Extract the (x, y) coordinate from the center of the cell holding the provided text.  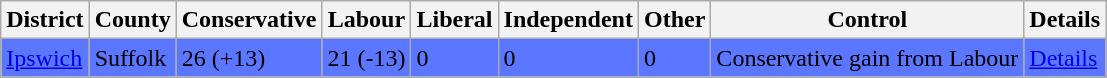
Liberal (454, 20)
District (45, 20)
Ipswich (45, 58)
21 (-13) (366, 58)
County (132, 20)
Conservative (249, 20)
Conservative gain from Labour (868, 58)
Suffolk (132, 58)
26 (+13) (249, 58)
Labour (366, 20)
Independent (568, 20)
Control (868, 20)
Other (674, 20)
